Extract the (x, y) coordinate from the center of the cell holding the provided text.  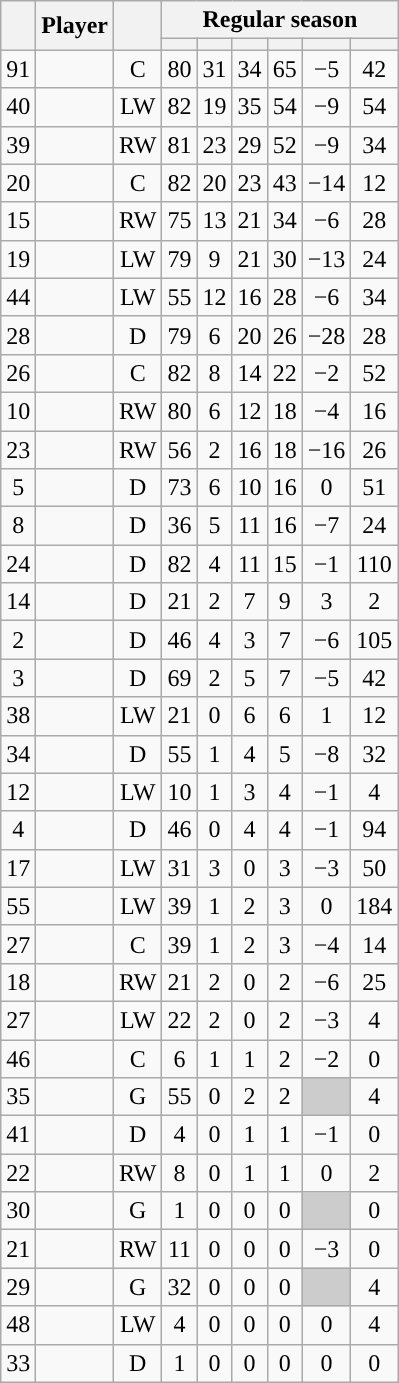
69 (180, 678)
−14 (326, 183)
48 (18, 1325)
43 (284, 183)
110 (374, 564)
94 (374, 830)
−16 (326, 449)
17 (18, 868)
56 (180, 449)
13 (214, 221)
105 (374, 640)
44 (18, 297)
−28 (326, 335)
−8 (326, 754)
38 (18, 716)
Player (75, 26)
25 (374, 982)
41 (18, 1135)
91 (18, 69)
51 (374, 488)
73 (180, 488)
81 (180, 145)
40 (18, 107)
75 (180, 221)
−13 (326, 259)
Regular season (280, 20)
184 (374, 906)
65 (284, 69)
50 (374, 868)
33 (18, 1363)
36 (180, 526)
−7 (326, 526)
